Locate the cell with the specified text and output its [X, Y] center coordinate. 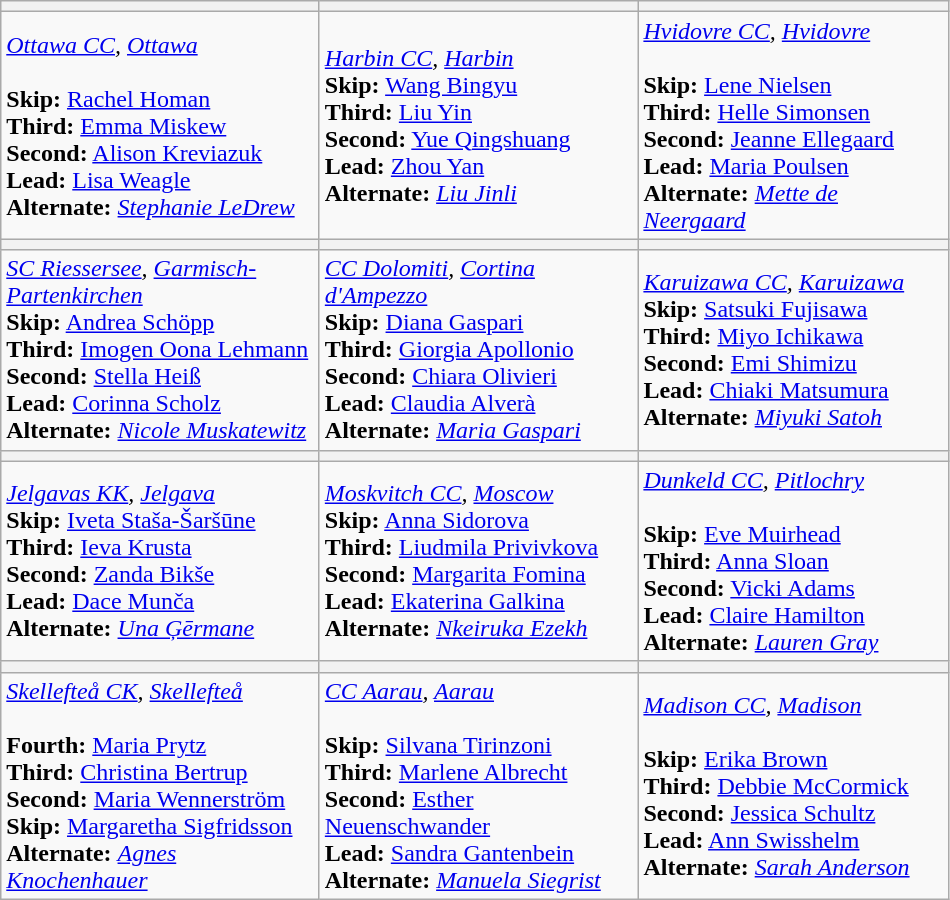
Hvidovre CC, Hvidovre Skip: Lene Nielsen Third: Helle Simonsen Second: Jeanne Ellegaard Lead: Maria Poulsen Alternate: Mette de Neergaard [794, 126]
Karuizawa CC, KaruizawaSkip: Satsuki Fujisawa Third: Miyo Ichikawa Second: Emi Shimizu Lead: Chiaki Matsumura Alternate: Miyuki Satoh [794, 350]
Harbin CC, HarbinSkip: Wang Bingyu Third: Liu Yin Second: Yue Qingshuang Lead: Zhou Yan Alternate: Liu Jinli [478, 126]
Madison CC, MadisonSkip: Erika Brown Third: Debbie McCormick Second: Jessica Schultz Lead: Ann Swisshelm Alternate: Sarah Anderson [794, 786]
Ottawa CC, OttawaSkip: Rachel Homan Third: Emma Miskew Second: Alison Kreviazuk Lead: Lisa Weagle Alternate: Stephanie LeDrew [160, 126]
Jelgavas KK, JelgavaSkip: Iveta Staša-Šaršūne Third: Ieva Krusta Second: Zanda Bikše Lead: Dace Munča Alternate: Una Ģērmane [160, 561]
Dunkeld CC, PitlochrySkip: Eve Muirhead Third: Anna Sloan Second: Vicki Adams Lead: Claire Hamilton Alternate: Lauren Gray [794, 561]
CC Aarau, AarauSkip: Silvana Tirinzoni Third: Marlene Albrecht Second: Esther Neuenschwander Lead: Sandra Gantenbein Alternate: Manuela Siegrist [478, 786]
Moskvitch CC, MoscowSkip: Anna Sidorova Third: Liudmila Privivkova Second: Margarita Fomina Lead: Ekaterina Galkina Alternate: Nkeiruka Ezekh [478, 561]
CC Dolomiti, Cortina d'AmpezzoSkip: Diana Gaspari Third: Giorgia Apollonio Second: Chiara Olivieri Lead: Claudia Alverà Alternate: Maria Gaspari [478, 350]
